Return the [x, y] coordinate for the center point of the cell that contains the specified text.  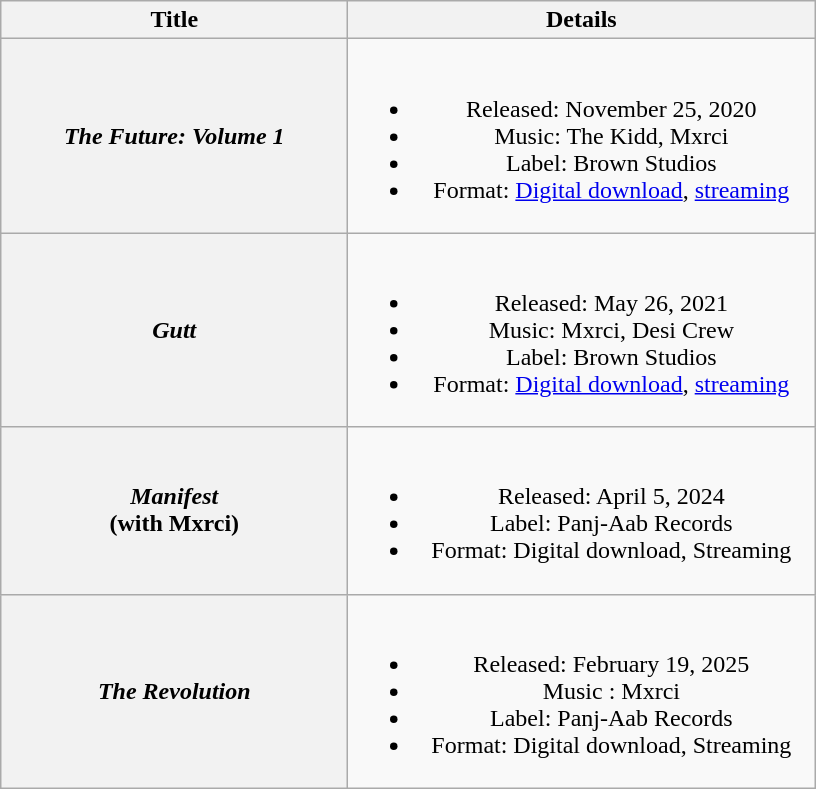
Details [582, 20]
Released: April 5, 2024Label: Panj-Aab RecordsFormat: Digital download, Streaming [582, 510]
Released: May 26, 2021Music: Mxrci, Desi CrewLabel: Brown StudiosFormat: Digital download, streaming [582, 330]
Gutt [174, 330]
The Future: Volume 1 [174, 136]
Manifest(with Mxrci) [174, 510]
Title [174, 20]
Released: November 25, 2020Music: The Kidd, MxrciLabel: Brown StudiosFormat: Digital download, streaming [582, 136]
The Revolution [174, 691]
Released: February 19, 2025Music : MxrciLabel: Panj-Aab RecordsFormat: Digital download, Streaming [582, 691]
